Pinpoint the cell where the given text exists, returning its (X, Y) midpoint coordinate. 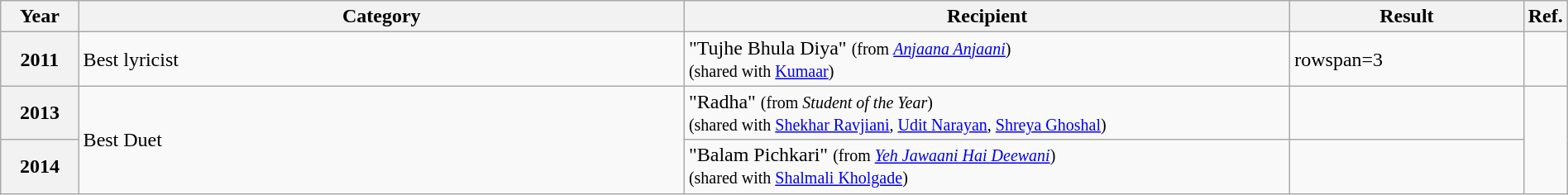
Year (40, 17)
"Tujhe Bhula Diya" (from Anjaana Anjaani)(shared with Kumaar) (987, 59)
"Balam Pichkari" (from Yeh Jawaani Hai Deewani)(shared with Shalmali Kholgade) (987, 167)
2014 (40, 167)
Recipient (987, 17)
Best lyricist (381, 59)
Category (381, 17)
rowspan=3 (1407, 59)
Result (1407, 17)
"Radha" (from Student of the Year)(shared with Shekhar Ravjiani, Udit Narayan, Shreya Ghoshal) (987, 112)
Best Duet (381, 140)
Ref. (1545, 17)
2013 (40, 112)
2011 (40, 59)
